Find where the given text appears and provide that cell's center as [X, Y] coordinate. 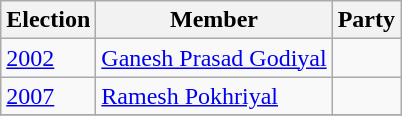
Member [214, 20]
Ramesh Pokhriyal [214, 96]
2007 [48, 96]
2002 [48, 58]
Election [48, 20]
Party [366, 20]
Ganesh Prasad Godiyal [214, 58]
